Provide the (X, Y) coordinate of the cell's center where the given text is located.  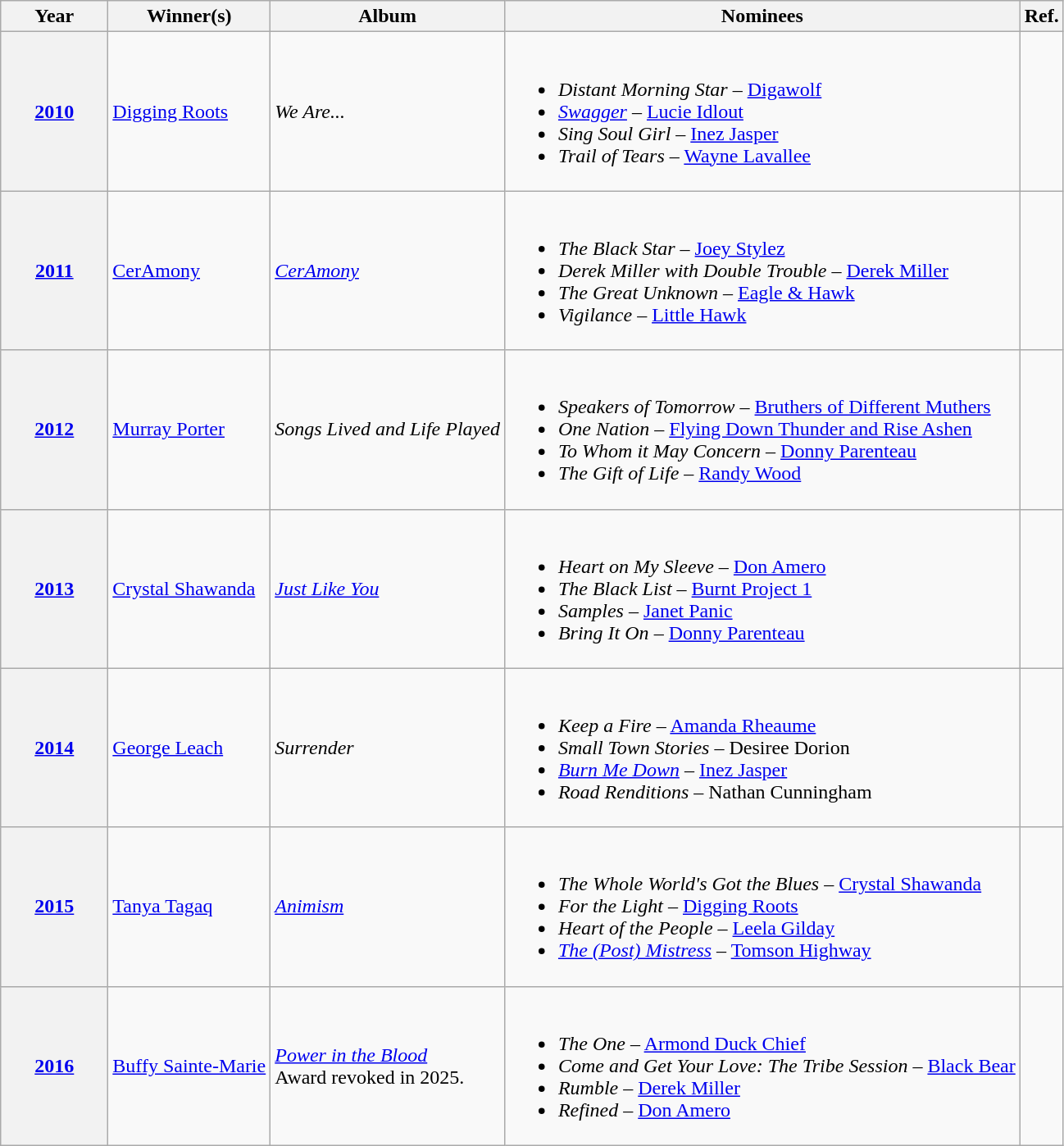
Murray Porter (189, 430)
Ref. (1041, 16)
Crystal Shawanda (189, 589)
The Whole World's Got the Blues – Crystal ShawandaFor the Light – Digging RootsHeart of the People – Leela GildayThe (Post) Mistress – Tomson Highway (762, 907)
We Are... (388, 111)
Nominees (762, 16)
2015 (54, 907)
George Leach (189, 748)
Keep a Fire – Amanda RheaumeSmall Town Stories – Desiree DorionBurn Me Down – Inez JasperRoad Renditions – Nathan Cunningham (762, 748)
The One – Armond Duck ChiefCome and Get Your Love: The Tribe Session – Black BearRumble – Derek MillerRefined – Don Amero (762, 1066)
2016 (54, 1066)
The Black Star – Joey StylezDerek Miller with Double Trouble – Derek MillerThe Great Unknown – Eagle & HawkVigilance – Little Hawk (762, 271)
Songs Lived and Life Played (388, 430)
Power in the BloodAward revoked in 2025. (388, 1066)
Tanya Tagaq (189, 907)
Album (388, 16)
2013 (54, 589)
Just Like You (388, 589)
2010 (54, 111)
2012 (54, 430)
2011 (54, 271)
Distant Morning Star – DigawolfSwagger – Lucie IdloutSing Soul Girl – Inez JasperTrail of Tears – Wayne Lavallee (762, 111)
Winner(s) (189, 16)
Heart on My Sleeve – Don AmeroThe Black List – Burnt Project 1Samples – Janet PanicBring It On – Donny Parenteau (762, 589)
Digging Roots (189, 111)
2014 (54, 748)
Surrender (388, 748)
Buffy Sainte-Marie (189, 1066)
Year (54, 16)
Animism (388, 907)
